Identify which cell holds the provided text, then report its [X, Y] central coordinate. 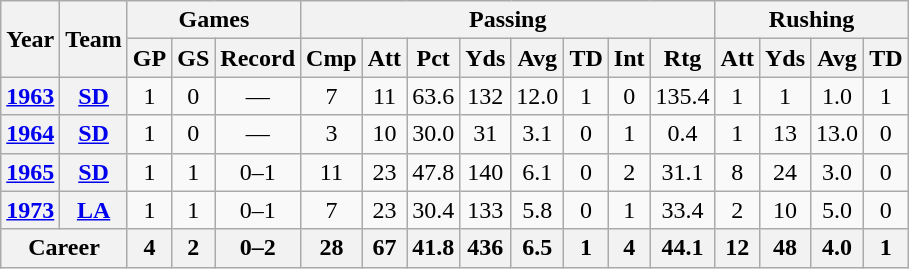
67 [384, 248]
48 [784, 248]
LA [94, 210]
8 [737, 172]
Career [64, 248]
1965 [30, 172]
24 [784, 172]
133 [486, 210]
Passing [508, 20]
6.5 [538, 248]
132 [486, 96]
436 [486, 248]
1964 [30, 134]
30.0 [434, 134]
3 [332, 134]
Int [629, 58]
5.8 [538, 210]
3.1 [538, 134]
3.0 [838, 172]
63.6 [434, 96]
31.1 [682, 172]
140 [486, 172]
Year [30, 39]
41.8 [434, 248]
Games [214, 20]
12 [737, 248]
28 [332, 248]
5.0 [838, 210]
12.0 [538, 96]
13.0 [838, 134]
4.0 [838, 248]
0–2 [258, 248]
0.4 [682, 134]
47.8 [434, 172]
1963 [30, 96]
13 [784, 134]
Team [94, 39]
Rushing [812, 20]
GP [149, 58]
Rtg [682, 58]
33.4 [682, 210]
31 [486, 134]
6.1 [538, 172]
1.0 [838, 96]
44.1 [682, 248]
1973 [30, 210]
30.4 [434, 210]
Pct [434, 58]
Record [258, 58]
135.4 [682, 96]
Cmp [332, 58]
GS [194, 58]
